From the cell containing the given text, extract its center point as (x, y) coordinate. 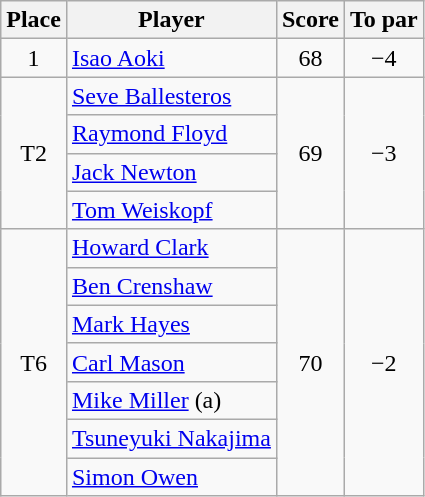
Player (171, 20)
T2 (34, 153)
Ben Crenshaw (171, 286)
Seve Ballesteros (171, 96)
Raymond Floyd (171, 134)
Carl Mason (171, 362)
Tsuneyuki Nakajima (171, 438)
Jack Newton (171, 172)
Place (34, 20)
68 (310, 58)
70 (310, 362)
69 (310, 153)
Simon Owen (171, 477)
To par (384, 20)
−4 (384, 58)
Tom Weiskopf (171, 210)
T6 (34, 362)
1 (34, 58)
−3 (384, 153)
Score (310, 20)
−2 (384, 362)
Isao Aoki (171, 58)
Howard Clark (171, 248)
Mike Miller (a) (171, 400)
Mark Hayes (171, 324)
